Capture the cell that displays the provided text and extract its (X, Y) central coordinate. 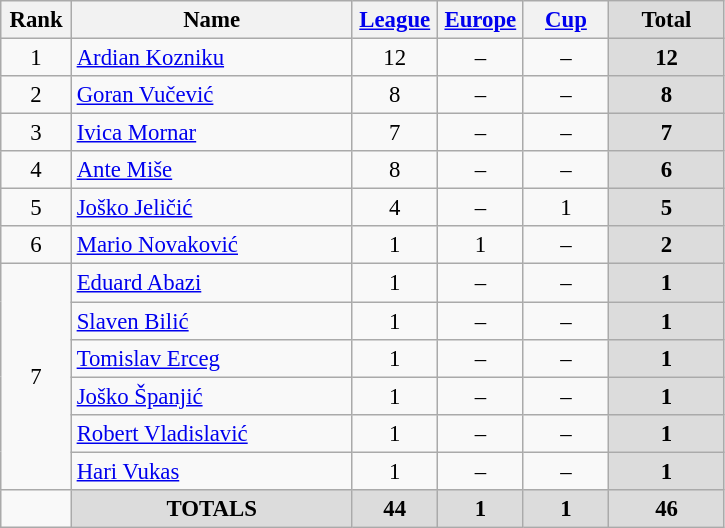
Tomislav Erceg (212, 358)
Slaven Bilić (212, 321)
Ante Miše (212, 170)
Ardian Kozniku (212, 58)
44 (395, 509)
Name (212, 20)
Joško Jeličić (212, 208)
Cup (566, 20)
Mario Novaković (212, 245)
Joško Španjić (212, 396)
46 (667, 509)
Total (667, 20)
3 (36, 133)
Hari Vukas (212, 471)
Europe (481, 20)
Ivica Mornar (212, 133)
Robert Vladislavić (212, 433)
Rank (36, 20)
League (395, 20)
TOTALS (212, 509)
Goran Vučević (212, 95)
Eduard Abazi (212, 283)
